Search for the cell housing the specified text and yield its [X, Y] center coordinate. 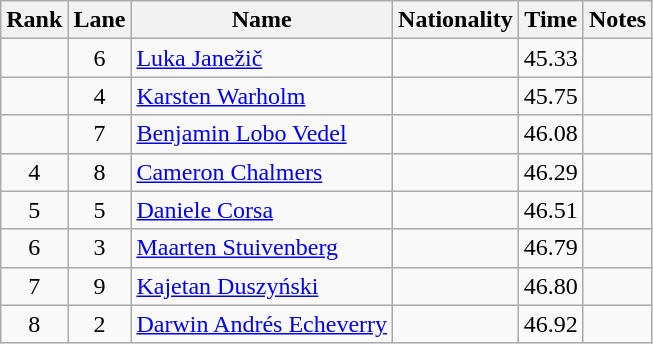
46.80 [550, 286]
Daniele Corsa [262, 210]
46.79 [550, 248]
Benjamin Lobo Vedel [262, 134]
Name [262, 20]
9 [100, 286]
Nationality [456, 20]
46.08 [550, 134]
Rank [34, 20]
Lane [100, 20]
46.51 [550, 210]
Notes [617, 20]
3 [100, 248]
45.75 [550, 96]
Maarten Stuivenberg [262, 248]
46.29 [550, 172]
2 [100, 324]
45.33 [550, 58]
Kajetan Duszyński [262, 286]
Karsten Warholm [262, 96]
Cameron Chalmers [262, 172]
46.92 [550, 324]
Luka Janežič [262, 58]
Darwin Andrés Echeverry [262, 324]
Time [550, 20]
